Extract the (X, Y) coordinate from the center of the cell holding the provided text.  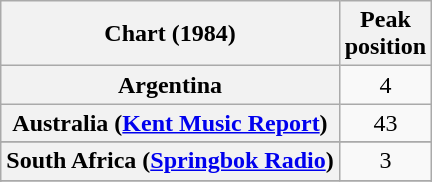
3 (385, 161)
Peakposition (385, 34)
Australia (Kent Music Report) (170, 123)
4 (385, 85)
South Africa (Springbok Radio) (170, 161)
Chart (1984) (170, 34)
43 (385, 123)
Argentina (170, 85)
